From the cell containing the given text, extract its center point as [X, Y] coordinate. 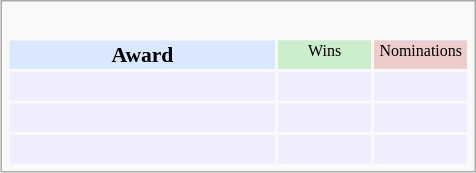
Nominations [420, 54]
Award [143, 54]
Wins [324, 54]
